Capture the cell that displays the provided text and extract its (x, y) central coordinate. 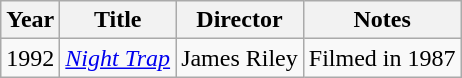
Year (30, 20)
1992 (30, 58)
Director (240, 20)
Night Trap (118, 58)
Notes (382, 20)
Title (118, 20)
James Riley (240, 58)
Filmed in 1987 (382, 58)
